Identify which cell holds the provided text, then report its (x, y) central coordinate. 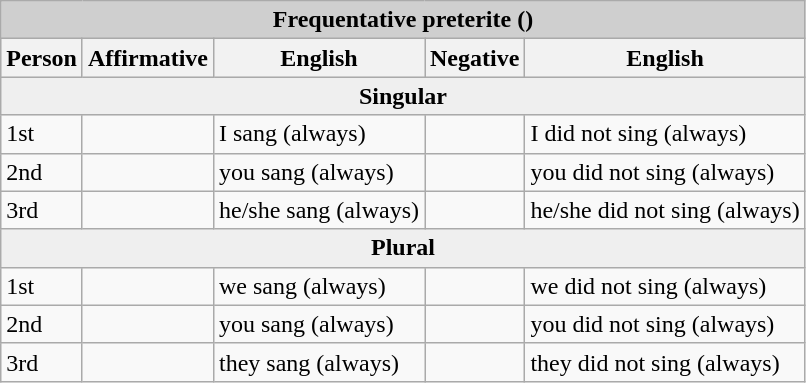
they sang (always) (318, 362)
they did not sing (always) (665, 362)
Affirmative (148, 58)
we sang (always) (318, 286)
he/she did not sing (always) (665, 210)
Singular (403, 96)
Person (42, 58)
he/she sang (always) (318, 210)
I did not sing (always) (665, 134)
Negative (474, 58)
Frequentative preterite () (403, 20)
I sang (always) (318, 134)
Plural (403, 248)
we did not sing (always) (665, 286)
